Return the (X, Y) coordinate for the center point of the cell that contains the specified text.  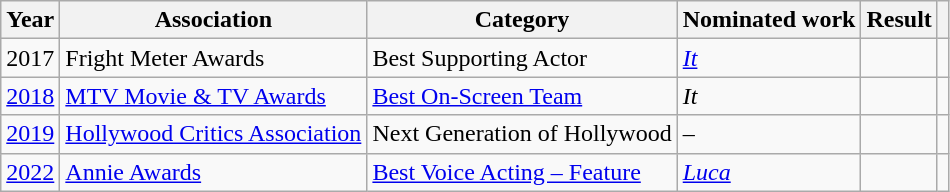
Annie Awards (214, 172)
Best On-Screen Team (522, 96)
Year (30, 20)
2017 (30, 58)
2018 (30, 96)
Best Supporting Actor (522, 58)
Luca (769, 172)
– (769, 134)
MTV Movie & TV Awards (214, 96)
Next Generation of Hollywood (522, 134)
2019 (30, 134)
Best Voice Acting – Feature (522, 172)
Category (522, 20)
Result (899, 20)
Nominated work (769, 20)
Fright Meter Awards (214, 58)
Hollywood Critics Association (214, 134)
2022 (30, 172)
Association (214, 20)
